Return (x, y) of the center of cell containing provided text 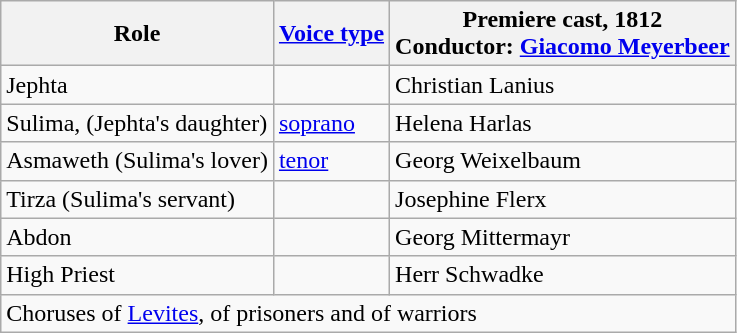
Tirza (Sulima's servant) (138, 199)
Georg Mittermayr (563, 237)
Herr Schwadke (563, 275)
Choruses of Levites, of prisoners and of warriors (368, 313)
Christian Lanius (563, 85)
soprano (331, 123)
Josephine Flerx (563, 199)
Helena Harlas (563, 123)
tenor (331, 161)
Premiere cast, 1812Conductor: Giacomo Meyerbeer (563, 34)
Voice type (331, 34)
Sulima, (Jephta's daughter) (138, 123)
Jephta (138, 85)
Role (138, 34)
Abdon (138, 237)
High Priest (138, 275)
Georg Weixelbaum (563, 161)
Asmaweth (Sulima's lover) (138, 161)
